Return the [x, y] coordinate for the center point of the cell that contains the specified text.  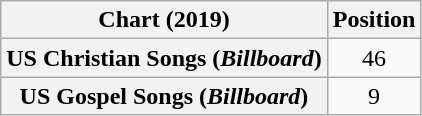
9 [374, 96]
US Gospel Songs (Billboard) [164, 96]
46 [374, 58]
US Christian Songs (Billboard) [164, 58]
Position [374, 20]
Chart (2019) [164, 20]
